Capture the cell that displays the provided text and extract its [x, y] central coordinate. 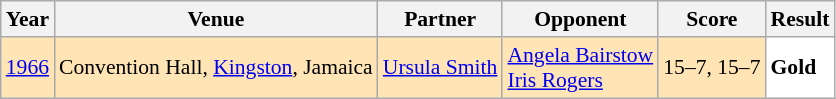
Result [800, 19]
Gold [800, 68]
Venue [216, 19]
Opponent [580, 19]
Angela Bairstow Iris Rogers [580, 68]
1966 [28, 68]
Year [28, 19]
Score [712, 19]
Ursula Smith [440, 68]
Convention Hall, Kingston, Jamaica [216, 68]
15–7, 15–7 [712, 68]
Partner [440, 19]
